Find where the given text appears and provide that cell's center as [x, y] coordinate. 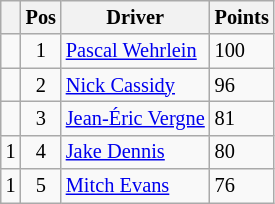
76 [242, 186]
Pos [41, 17]
3 [41, 118]
81 [242, 118]
80 [242, 152]
Nick Cassidy [136, 85]
Pascal Wehrlein [136, 51]
100 [242, 51]
Driver [136, 17]
Jake Dennis [136, 152]
Jean-Éric Vergne [136, 118]
Mitch Evans [136, 186]
96 [242, 85]
4 [41, 152]
5 [41, 186]
2 [41, 85]
Points [242, 17]
